Pinpoint the cell where the given text exists, returning its (X, Y) midpoint coordinate. 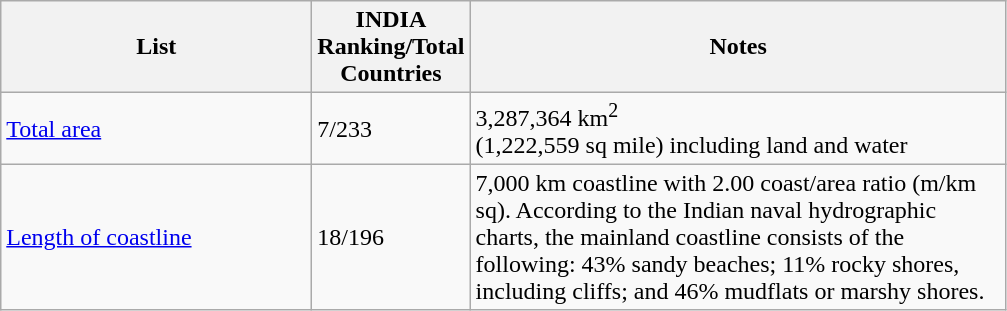
List (156, 47)
7/233 (391, 129)
Total area (156, 129)
18/196 (391, 237)
INDIA Ranking/Total Countries (391, 47)
Notes (738, 47)
3,287,364 km2(1,222,559 sq mile) including land and water (738, 129)
Length of coastline (156, 237)
